Extract the [X, Y] coordinate from the center of the cell holding the provided text.  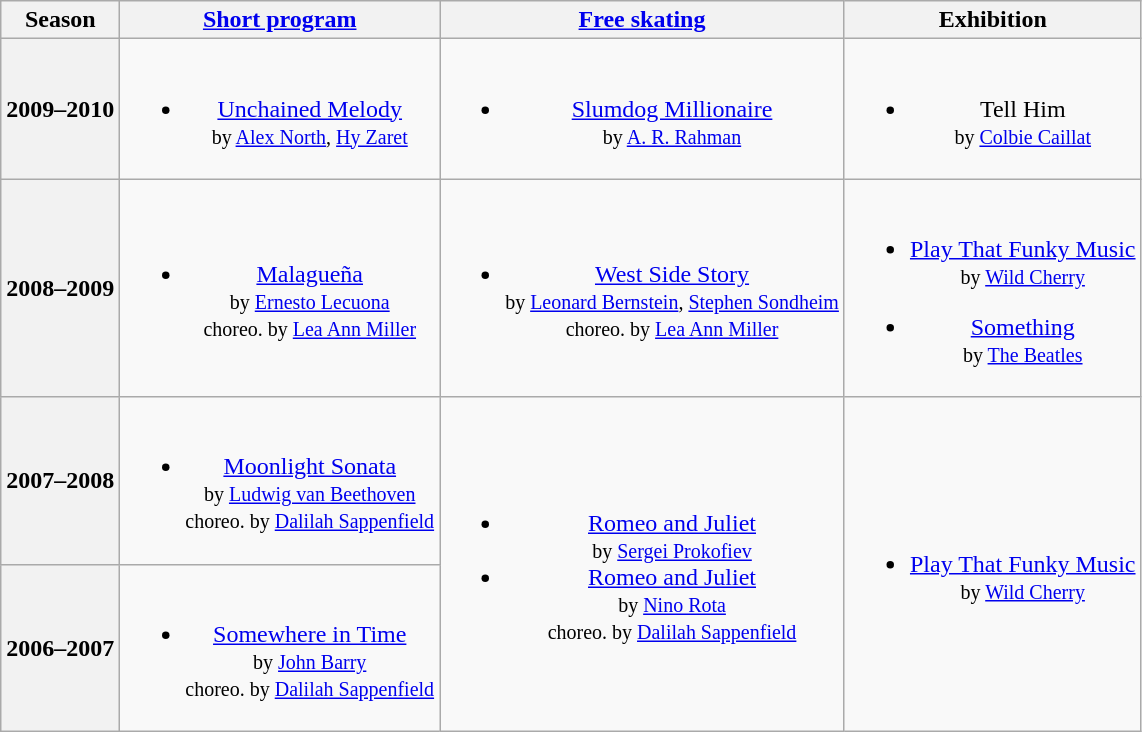
Romeo and Juliet by Sergei Prokofiev Romeo and Juliet by Nino Rota choreo. by Dalilah Sappenfield [642, 564]
Season [60, 20]
2009–2010 [60, 109]
2008–2009 [60, 288]
Short program [280, 20]
Free skating [642, 20]
Tell Him by Colbie Caillat [992, 109]
West Side Story by Leonard Bernstein, Stephen Sondheim choreo. by Lea Ann Miller [642, 288]
Unchained Melody by Alex North, Hy Zaret [280, 109]
Slumdog Millionaire by A. R. Rahman [642, 109]
2007–2008 [60, 480]
Somewhere in Time by John Barry choreo. by Dalilah Sappenfield [280, 648]
2006–2007 [60, 648]
Play That Funky Music by Wild Cherry Something by The Beatles [992, 288]
Play That Funky Music by Wild Cherry [992, 564]
Moonlight Sonata by Ludwig van Beethoven choreo. by Dalilah Sappenfield [280, 480]
Malagueña by Ernesto Lecuona choreo. by Lea Ann Miller [280, 288]
Exhibition [992, 20]
